Extract the [X, Y] coordinate from the center of the cell holding the provided text.  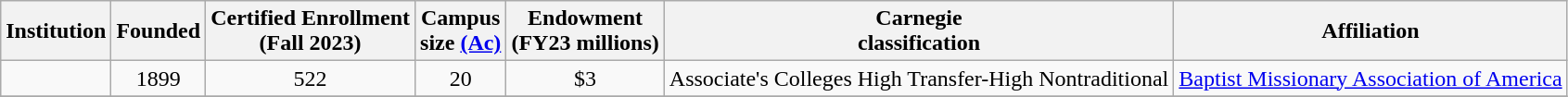
522 [311, 79]
Affiliation [1370, 31]
Institution [56, 31]
Carnegieclassification [919, 31]
$3 [585, 79]
Associate's Colleges High Transfer-High Nontraditional [919, 79]
1899 [159, 79]
Baptist Missionary Association of America [1370, 79]
Campussize (Ac) [461, 31]
20 [461, 79]
Founded [159, 31]
Endowment (FY23 millions) [585, 31]
Certified Enrollment(Fall 2023) [311, 31]
